Search for the cell housing the specified text and yield its [X, Y] center coordinate. 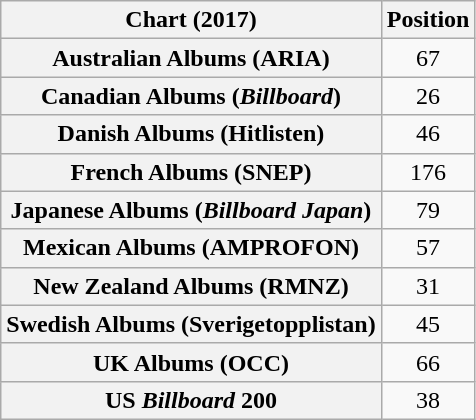
Mexican Albums (AMPROFON) [191, 248]
Japanese Albums (Billboard Japan) [191, 210]
38 [428, 400]
UK Albums (OCC) [191, 362]
Australian Albums (ARIA) [191, 58]
Canadian Albums (Billboard) [191, 96]
66 [428, 362]
67 [428, 58]
26 [428, 96]
New Zealand Albums (RMNZ) [191, 286]
Danish Albums (Hitlisten) [191, 134]
Swedish Albums (Sverigetopplistan) [191, 324]
French Albums (SNEP) [191, 172]
57 [428, 248]
45 [428, 324]
31 [428, 286]
US Billboard 200 [191, 400]
46 [428, 134]
Chart (2017) [191, 20]
79 [428, 210]
Position [428, 20]
176 [428, 172]
